Return [X, Y] of the center of cell containing provided text 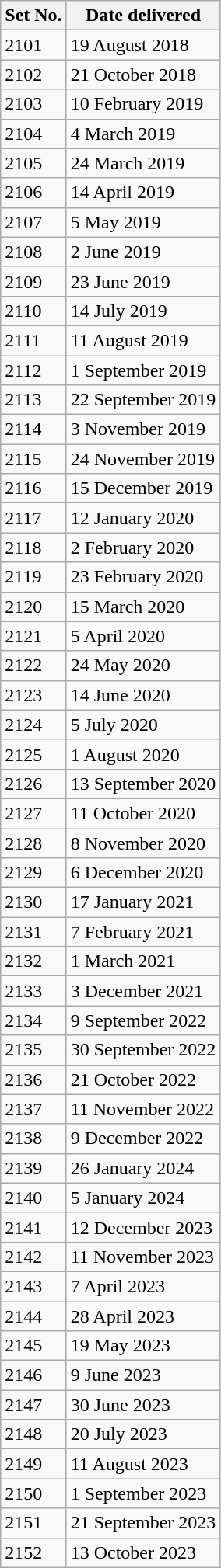
14 July 2019 [143, 311]
19 August 2018 [143, 45]
2127 [33, 813]
2135 [33, 1050]
2128 [33, 843]
8 November 2020 [143, 843]
3 December 2021 [143, 991]
2123 [33, 695]
30 September 2022 [143, 1050]
Set No. [33, 16]
2145 [33, 1346]
2150 [33, 1493]
2104 [33, 134]
12 January 2020 [143, 518]
15 March 2020 [143, 607]
2131 [33, 932]
2 February 2020 [143, 548]
4 March 2019 [143, 134]
2117 [33, 518]
2107 [33, 222]
9 December 2022 [143, 1139]
2129 [33, 873]
23 June 2019 [143, 281]
2148 [33, 1434]
2116 [33, 488]
1 September 2019 [143, 370]
2106 [33, 193]
2126 [33, 784]
21 October 2018 [143, 75]
14 June 2020 [143, 695]
2139 [33, 1168]
5 May 2019 [143, 222]
2130 [33, 902]
21 October 2022 [143, 1080]
2144 [33, 1316]
2136 [33, 1080]
11 October 2020 [143, 813]
2114 [33, 429]
2124 [33, 725]
1 September 2023 [143, 1493]
14 April 2019 [143, 193]
23 February 2020 [143, 577]
9 June 2023 [143, 1375]
2133 [33, 991]
5 July 2020 [143, 725]
28 April 2023 [143, 1316]
2132 [33, 961]
2146 [33, 1375]
22 September 2019 [143, 400]
5 April 2020 [143, 636]
2101 [33, 45]
2 June 2019 [143, 252]
20 July 2023 [143, 1434]
2147 [33, 1405]
30 June 2023 [143, 1405]
19 May 2023 [143, 1346]
2113 [33, 400]
3 November 2019 [143, 429]
21 September 2023 [143, 1523]
2110 [33, 311]
2149 [33, 1464]
1 March 2021 [143, 961]
2111 [33, 340]
2152 [33, 1552]
11 November 2022 [143, 1109]
2120 [33, 607]
24 March 2019 [143, 163]
24 November 2019 [143, 459]
2142 [33, 1257]
13 October 2023 [143, 1552]
12 December 2023 [143, 1227]
2108 [33, 252]
2143 [33, 1286]
9 September 2022 [143, 1020]
11 August 2023 [143, 1464]
6 December 2020 [143, 873]
2121 [33, 636]
2119 [33, 577]
26 January 2024 [143, 1168]
15 December 2019 [143, 488]
2122 [33, 666]
5 January 2024 [143, 1198]
2112 [33, 370]
2137 [33, 1109]
2103 [33, 104]
2125 [33, 754]
2109 [33, 281]
Date delivered [143, 16]
2151 [33, 1523]
2115 [33, 459]
11 August 2019 [143, 340]
7 April 2023 [143, 1286]
2134 [33, 1020]
7 February 2021 [143, 932]
2141 [33, 1227]
10 February 2019 [143, 104]
2140 [33, 1198]
2118 [33, 548]
1 August 2020 [143, 754]
2138 [33, 1139]
11 November 2023 [143, 1257]
2105 [33, 163]
13 September 2020 [143, 784]
2102 [33, 75]
24 May 2020 [143, 666]
17 January 2021 [143, 902]
